Provide the (X, Y) coordinate of the cell's center where the given text is located.  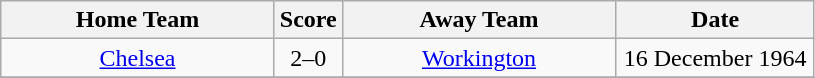
16 December 1964 (716, 58)
Date (716, 20)
Home Team (138, 20)
Chelsea (138, 58)
2–0 (308, 58)
Score (308, 20)
Away Team (479, 20)
Workington (479, 58)
